Return [x, y] of the center of cell containing provided text 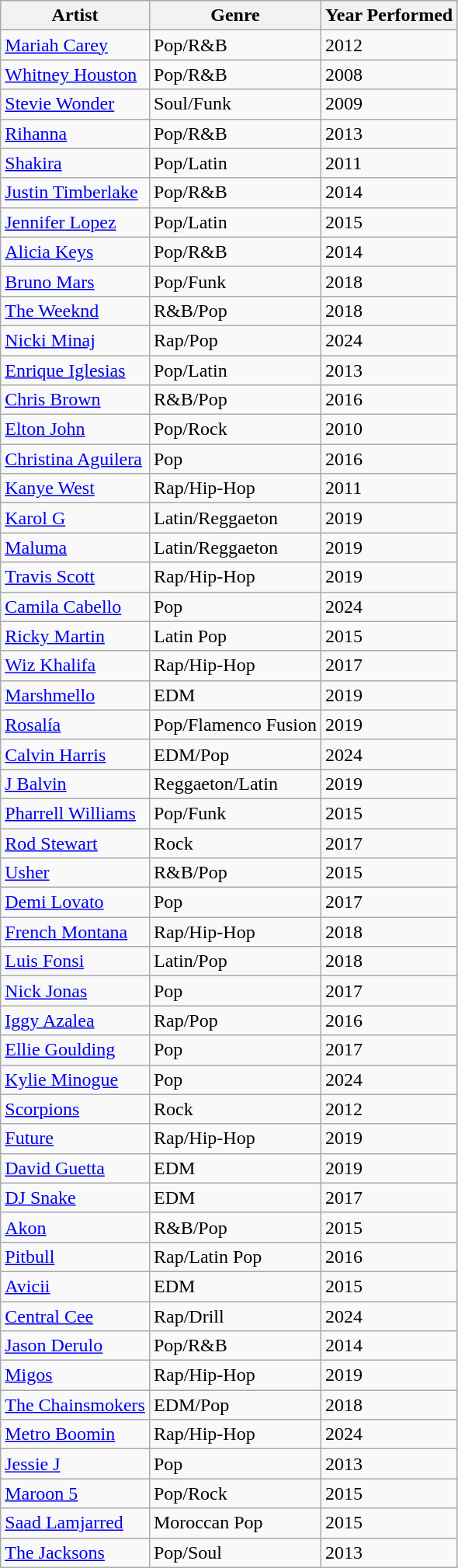
Rihanna [75, 134]
Rap/Drill [234, 1316]
Shakira [75, 163]
Kanye West [75, 488]
The Weeknd [75, 311]
Artist [75, 16]
Mariah Carey [75, 45]
Alicia Keys [75, 252]
Pitbull [75, 1257]
Moroccan Pop [234, 1523]
Reggaeton/Latin [234, 784]
Avicii [75, 1286]
Nicki Minaj [75, 340]
Rosalía [75, 725]
Ricky Martin [75, 636]
Jennifer Lopez [75, 222]
Jason Derulo [75, 1346]
Nick Jonas [75, 991]
Chris Brown [75, 400]
Travis Scott [75, 577]
Metro Boomin [75, 1434]
Scorpions [75, 1109]
Stevie Wonder [75, 104]
Saad Lamjarred [75, 1523]
Justin Timberlake [75, 193]
Latin/Pop [234, 961]
2010 [390, 429]
Usher [75, 873]
Pop/Soul [234, 1552]
Calvin Harris [75, 754]
Central Cee [75, 1316]
Whitney Houston [75, 75]
Elton John [75, 429]
Ellie Goulding [75, 1050]
French Montana [75, 932]
DJ Snake [75, 1198]
Rap/Latin Pop [234, 1257]
Iggy Azalea [75, 1020]
2009 [390, 104]
Marshmello [75, 695]
Genre [234, 16]
2008 [390, 75]
Camila Cabello [75, 607]
Enrique Iglesias [75, 370]
Migos [75, 1375]
Maroon 5 [75, 1493]
Year Performed [390, 16]
Kylie Minogue [75, 1080]
Karol G [75, 518]
Akon [75, 1227]
Demi Lovato [75, 902]
Pop/Flamenco Fusion [234, 725]
Rod Stewart [75, 843]
Luis Fonsi [75, 961]
The Chainsmokers [75, 1405]
Future [75, 1139]
Soul/Funk [234, 104]
The Jacksons [75, 1552]
Christina Aguilera [75, 459]
David Guetta [75, 1168]
Jessie J [75, 1464]
Bruno Mars [75, 281]
Pharrell Williams [75, 813]
Latin Pop [234, 636]
Wiz Khalifa [75, 666]
J Balvin [75, 784]
Maluma [75, 548]
